Find where the given text appears and provide that cell's center as (x, y) coordinate. 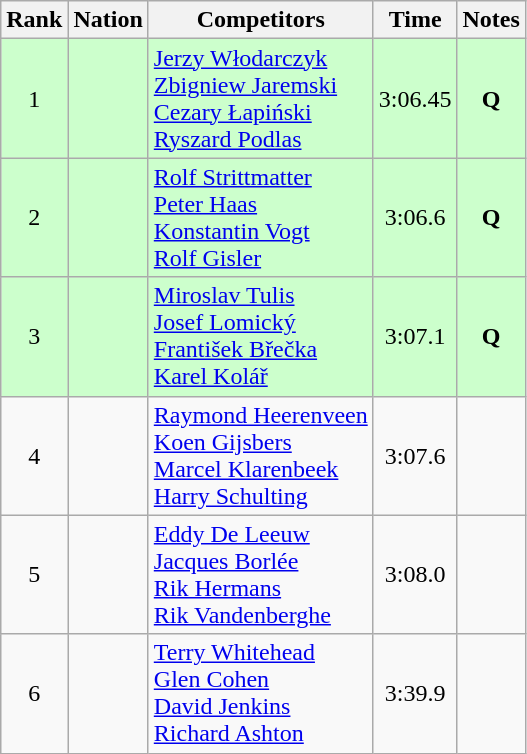
Raymond HeerenveenKoen GijsbersMarcel KlarenbeekHarry Schulting (260, 456)
3 (34, 336)
Rank (34, 20)
3:07.1 (415, 336)
3:07.6 (415, 456)
3:06.45 (415, 98)
Notes (491, 20)
Rolf StrittmatterPeter HaasKonstantin VogtRolf Gisler (260, 218)
4 (34, 456)
Miroslav TulisJosef LomickýFrantišek BřečkaKarel Kolář (260, 336)
Eddy De LeeuwJacques BorléeRik HermansRik Vandenberghe (260, 574)
Nation (108, 20)
3:06.6 (415, 218)
Competitors (260, 20)
3:08.0 (415, 574)
3:39.9 (415, 694)
Time (415, 20)
Terry WhiteheadGlen CohenDavid JenkinsRichard Ashton (260, 694)
6 (34, 694)
5 (34, 574)
2 (34, 218)
Jerzy WłodarczykZbigniew JaremskiCezary ŁapińskiRyszard Podlas (260, 98)
1 (34, 98)
